Output the (x, y) coordinate of the center of the cell containing the given text.  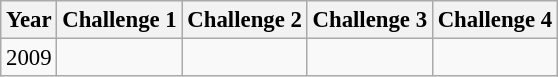
Challenge 2 (244, 20)
Challenge 3 (370, 20)
2009 (29, 58)
Year (29, 20)
Challenge 4 (494, 20)
Challenge 1 (120, 20)
